Extract the (x, y) coordinate from the center of the cell holding the provided text.  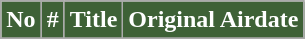
Title (94, 20)
Original Airdate (214, 20)
No (21, 20)
# (52, 20)
